Extract the [X, Y] coordinate from the center of the cell holding the provided text.  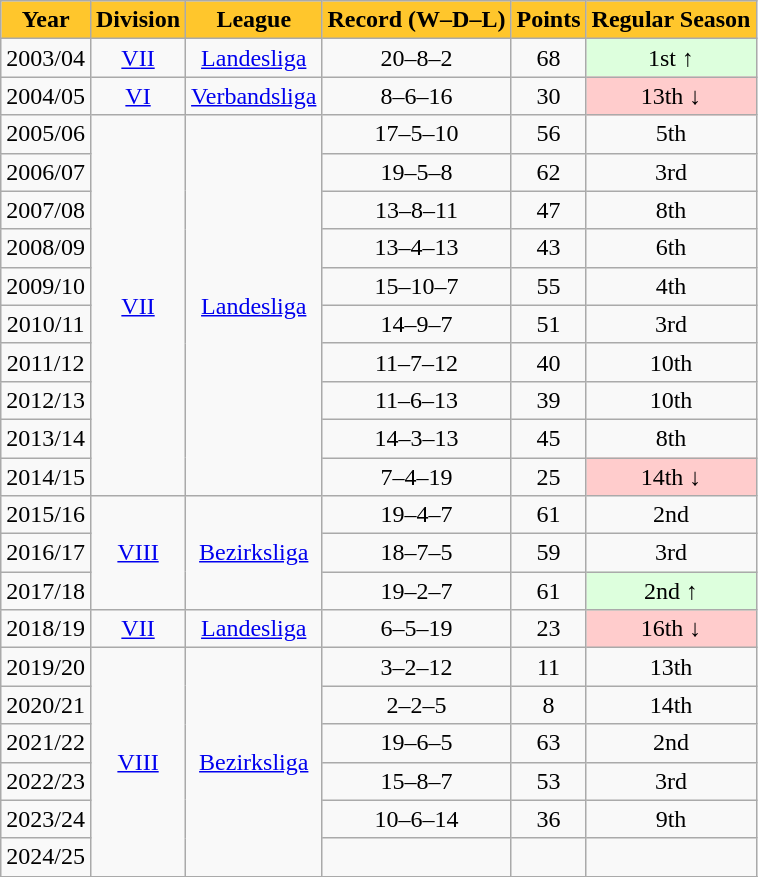
36 [548, 819]
19–2–7 [416, 591]
45 [548, 438]
39 [548, 400]
19–6–5 [416, 743]
2003/04 [46, 58]
2nd ↑ [671, 591]
2014/15 [46, 477]
2007/08 [46, 210]
19–4–7 [416, 515]
20–8–2 [416, 58]
2008/09 [46, 248]
68 [548, 58]
9th [671, 819]
1st ↑ [671, 58]
4th [671, 286]
2024/25 [46, 857]
Points [548, 20]
43 [548, 248]
13th [671, 667]
13–4–13 [416, 248]
11–6–13 [416, 400]
55 [548, 286]
6–5–19 [416, 629]
40 [548, 362]
10–6–14 [416, 819]
16th ↓ [671, 629]
62 [548, 172]
15–10–7 [416, 286]
13th ↓ [671, 96]
11 [548, 667]
2012/13 [46, 400]
13–8–11 [416, 210]
14–9–7 [416, 324]
2023/24 [46, 819]
League [254, 20]
Record (W–D–L) [416, 20]
2006/07 [46, 172]
14th [671, 705]
51 [548, 324]
2017/18 [46, 591]
2011/12 [46, 362]
2004/05 [46, 96]
2018/19 [46, 629]
14th ↓ [671, 477]
18–7–5 [416, 553]
23 [548, 629]
2009/10 [46, 286]
2015/16 [46, 515]
25 [548, 477]
11–7–12 [416, 362]
17–5–10 [416, 134]
7–4–19 [416, 477]
47 [548, 210]
63 [548, 743]
6th [671, 248]
19–5–8 [416, 172]
15–8–7 [416, 781]
Regular Season [671, 20]
53 [548, 781]
59 [548, 553]
2013/14 [46, 438]
2020/21 [46, 705]
2005/06 [46, 134]
2021/22 [46, 743]
2–2–5 [416, 705]
2022/23 [46, 781]
3–2–12 [416, 667]
8–6–16 [416, 96]
Verbandsliga [254, 96]
2016/17 [46, 553]
2010/11 [46, 324]
14–3–13 [416, 438]
Division [138, 20]
VI [138, 96]
5th [671, 134]
8 [548, 705]
Year [46, 20]
56 [548, 134]
30 [548, 96]
2019/20 [46, 667]
